Search for the cell housing the specified text and yield its [X, Y] center coordinate. 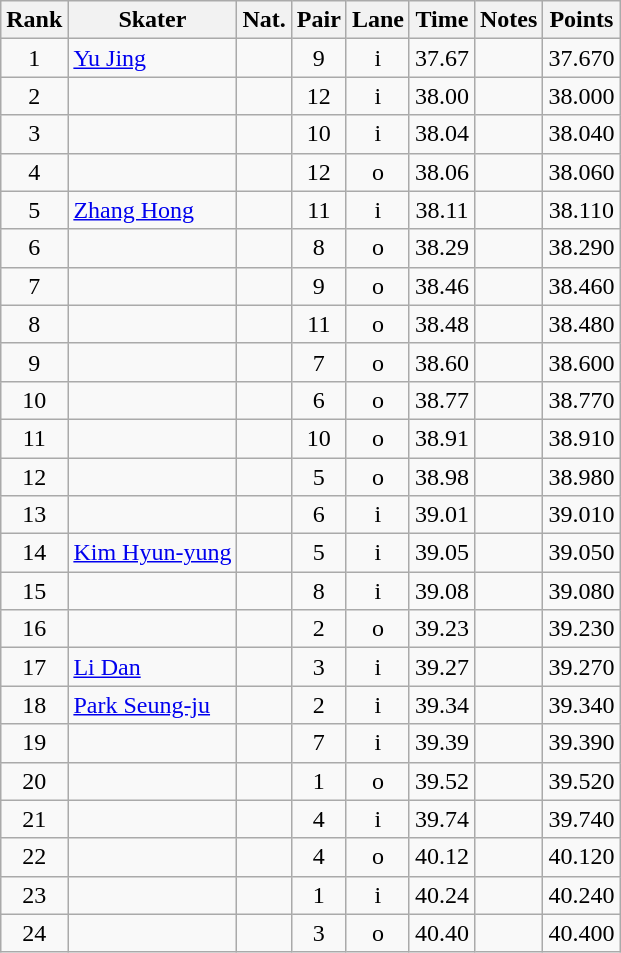
38.000 [582, 96]
Rank [34, 20]
39.390 [582, 743]
24 [34, 933]
39.27 [442, 667]
38.60 [442, 362]
38.980 [582, 477]
38.98 [442, 477]
23 [34, 895]
40.240 [582, 895]
38.600 [582, 362]
39.52 [442, 781]
38.11 [442, 210]
39.01 [442, 515]
Park Seung-ju [152, 705]
38.77 [442, 400]
22 [34, 857]
38.910 [582, 438]
40.120 [582, 857]
39.230 [582, 629]
19 [34, 743]
40.400 [582, 933]
37.670 [582, 58]
Lane [378, 20]
38.00 [442, 96]
Li Dan [152, 667]
38.91 [442, 438]
Nat. [264, 20]
38.04 [442, 134]
Pair [318, 20]
Yu Jing [152, 58]
38.040 [582, 134]
38.46 [442, 286]
39.050 [582, 553]
15 [34, 591]
38.060 [582, 172]
39.520 [582, 781]
38.48 [442, 324]
Skater [152, 20]
38.460 [582, 286]
39.34 [442, 705]
40.12 [442, 857]
39.39 [442, 743]
39.080 [582, 591]
17 [34, 667]
13 [34, 515]
38.480 [582, 324]
18 [34, 705]
21 [34, 819]
Points [582, 20]
39.74 [442, 819]
39.23 [442, 629]
38.29 [442, 248]
39.740 [582, 819]
40.40 [442, 933]
39.05 [442, 553]
Time [442, 20]
Kim Hyun-yung [152, 553]
14 [34, 553]
Zhang Hong [152, 210]
Notes [508, 20]
39.340 [582, 705]
20 [34, 781]
37.67 [442, 58]
40.24 [442, 895]
39.270 [582, 667]
38.770 [582, 400]
39.010 [582, 515]
38.06 [442, 172]
39.08 [442, 591]
38.110 [582, 210]
16 [34, 629]
38.290 [582, 248]
